Capture the cell that displays the provided text and extract its [x, y] central coordinate. 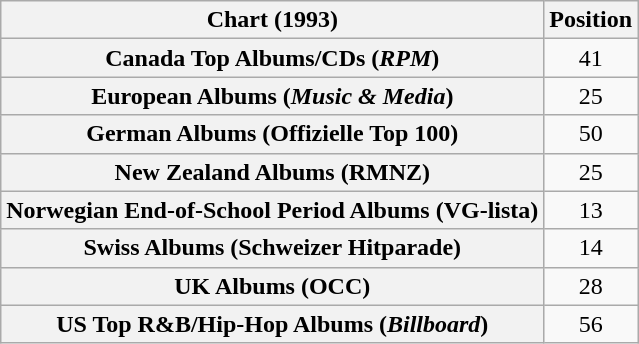
UK Albums (OCC) [272, 286]
28 [591, 286]
50 [591, 134]
Swiss Albums (Schweizer Hitparade) [272, 248]
Chart (1993) [272, 20]
56 [591, 324]
European Albums (Music & Media) [272, 96]
14 [591, 248]
Position [591, 20]
Canada Top Albums/CDs (RPM) [272, 58]
Norwegian End-of-School Period Albums (VG-lista) [272, 210]
New Zealand Albums (RMNZ) [272, 172]
US Top R&B/Hip-Hop Albums (Billboard) [272, 324]
41 [591, 58]
13 [591, 210]
German Albums (Offizielle Top 100) [272, 134]
